Provide the (x, y) coordinate of the cell's center where the given text is located.  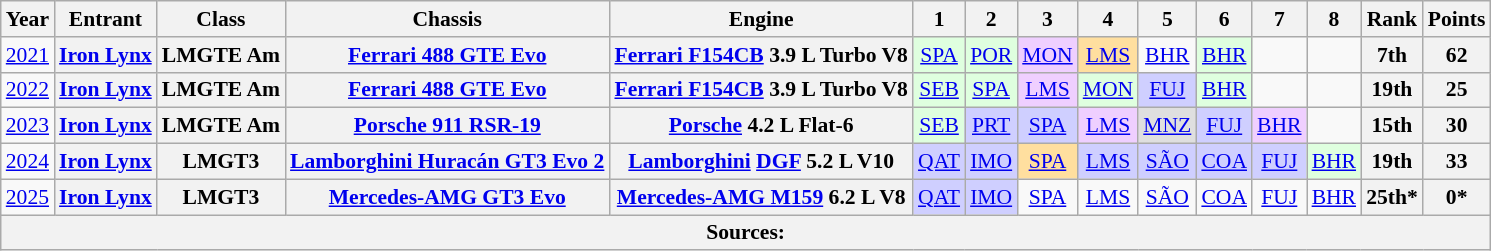
25 (1457, 90)
2022 (28, 90)
Porsche 4.2 L Flat-6 (761, 126)
Year (28, 19)
Mercedes-AMG GT3 Evo (447, 197)
Porsche 911 RSR-19 (447, 126)
Lamborghini Huracán GT3 Evo 2 (447, 162)
POR (991, 55)
Entrant (106, 19)
15th (1392, 126)
Points (1457, 19)
2024 (28, 162)
7th (1392, 55)
6 (1224, 19)
Sources: (746, 233)
25th* (1392, 197)
5 (1167, 19)
PRT (991, 126)
3 (1048, 19)
30 (1457, 126)
2021 (28, 55)
0* (1457, 197)
4 (1108, 19)
MNZ (1167, 126)
2 (991, 19)
Rank (1392, 19)
1 (939, 19)
33 (1457, 162)
Class (221, 19)
62 (1457, 55)
Engine (761, 19)
2025 (28, 197)
Chassis (447, 19)
Mercedes-AMG M159 6.2 L V8 (761, 197)
8 (1334, 19)
Lamborghini DGF 5.2 L V10 (761, 162)
2023 (28, 126)
7 (1280, 19)
